For the text-containing cell, return its midpoint in [x, y] coordinate format. 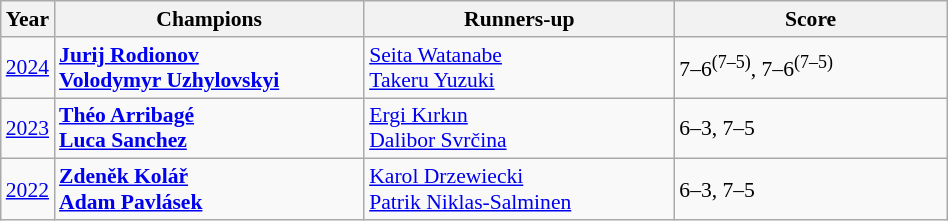
Karol Drzewiecki Patrik Niklas-Salminen [519, 190]
Year [28, 19]
Théo Arribagé Luca Sanchez [209, 128]
Champions [209, 19]
2022 [28, 190]
Seita Watanabe Takeru Yuzuki [519, 68]
Ergi Kırkın Dalibor Svrčina [519, 128]
Jurij Rodionov Volodymyr Uzhylovskyi [209, 68]
7–6(7–5), 7–6(7–5) [810, 68]
Zdeněk Kolář Adam Pavlásek [209, 190]
Runners-up [519, 19]
Score [810, 19]
2023 [28, 128]
2024 [28, 68]
